Return the (X, Y) coordinate for the center point of the cell that contains the specified text.  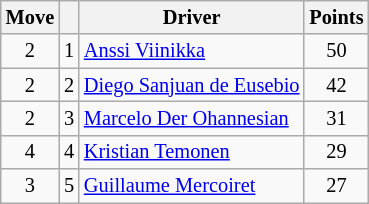
50 (336, 51)
Points (336, 17)
42 (336, 85)
1 (69, 51)
Diego Sanjuan de Eusebio (192, 85)
31 (336, 118)
Move (30, 17)
29 (336, 152)
5 (69, 186)
Marcelo Der Ohannesian (192, 118)
Driver (192, 17)
Kristian Temonen (192, 152)
27 (336, 186)
Anssi Viinikka (192, 51)
Guillaume Mercoiret (192, 186)
